For the text-containing cell, return its midpoint in (X, Y) coordinate format. 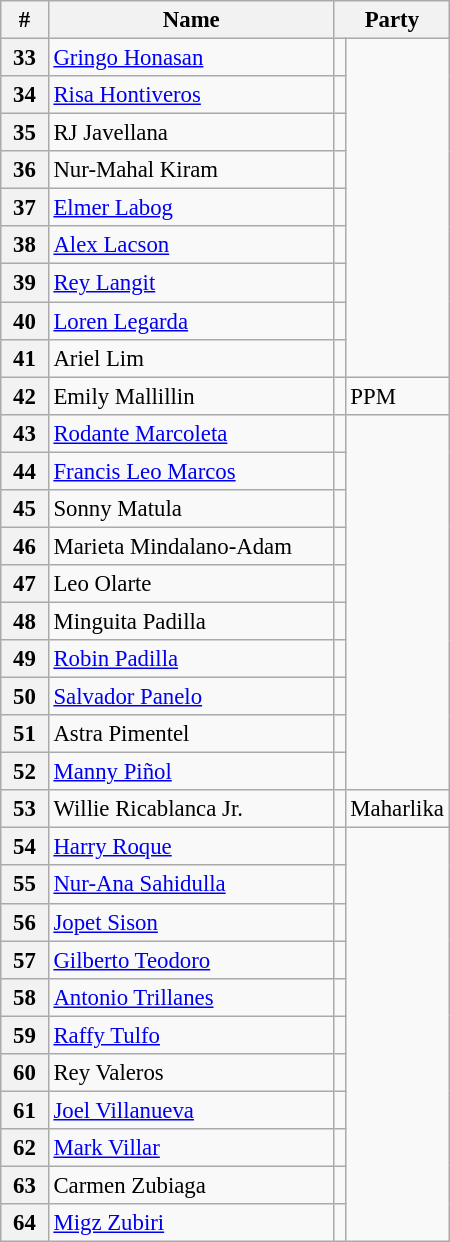
Mark Villar (191, 1148)
Minguita Padilla (191, 621)
Elmer Labog (191, 208)
Leo Olarte (191, 584)
58 (24, 997)
50 (24, 697)
Ariel Lim (191, 358)
54 (24, 847)
43 (24, 433)
49 (24, 659)
55 (24, 885)
Gilberto Teodoro (191, 960)
64 (24, 1223)
RJ Javellana (191, 133)
36 (24, 170)
Rey Langit (191, 283)
46 (24, 546)
Migz Zubiri (191, 1223)
42 (24, 396)
Robin Padilla (191, 659)
35 (24, 133)
44 (24, 471)
57 (24, 960)
Rodante Marcoleta (191, 433)
Loren Legarda (191, 321)
Sonny Matula (191, 509)
33 (24, 58)
PPM (397, 396)
51 (24, 734)
Astra Pimentel (191, 734)
Gringo Honasan (191, 58)
Francis Leo Marcos (191, 471)
62 (24, 1148)
Nur-Mahal Kiram (191, 170)
Alex Lacson (191, 245)
Antonio Trillanes (191, 997)
Jopet Sison (191, 922)
Marieta Mindalano-Adam (191, 546)
39 (24, 283)
63 (24, 1185)
Emily Mallillin (191, 396)
37 (24, 208)
Nur-Ana Sahidulla (191, 885)
47 (24, 584)
60 (24, 1073)
53 (24, 809)
Joel Villanueva (191, 1110)
52 (24, 772)
56 (24, 922)
Party (392, 20)
61 (24, 1110)
Manny Piñol (191, 772)
59 (24, 1035)
Name (191, 20)
Risa Hontiveros (191, 95)
40 (24, 321)
Salvador Panelo (191, 697)
Maharlika (397, 809)
41 (24, 358)
Willie Ricablanca Jr. (191, 809)
Rey Valeros (191, 1073)
45 (24, 509)
Harry Roque (191, 847)
# (24, 20)
34 (24, 95)
Raffy Tulfo (191, 1035)
Carmen Zubiaga (191, 1185)
48 (24, 621)
38 (24, 245)
